Determine the (x, y) coordinate at the center of the cell enclosing the given text.  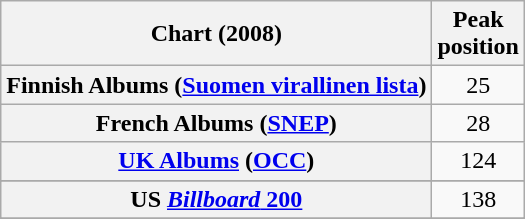
US Billboard 200 (216, 199)
138 (478, 199)
28 (478, 123)
25 (478, 85)
Chart (2008) (216, 34)
Finnish Albums (Suomen virallinen lista) (216, 85)
UK Albums (OCC) (216, 161)
French Albums (SNEP) (216, 123)
124 (478, 161)
Peakposition (478, 34)
